Capture the cell that displays the provided text and extract its [X, Y] central coordinate. 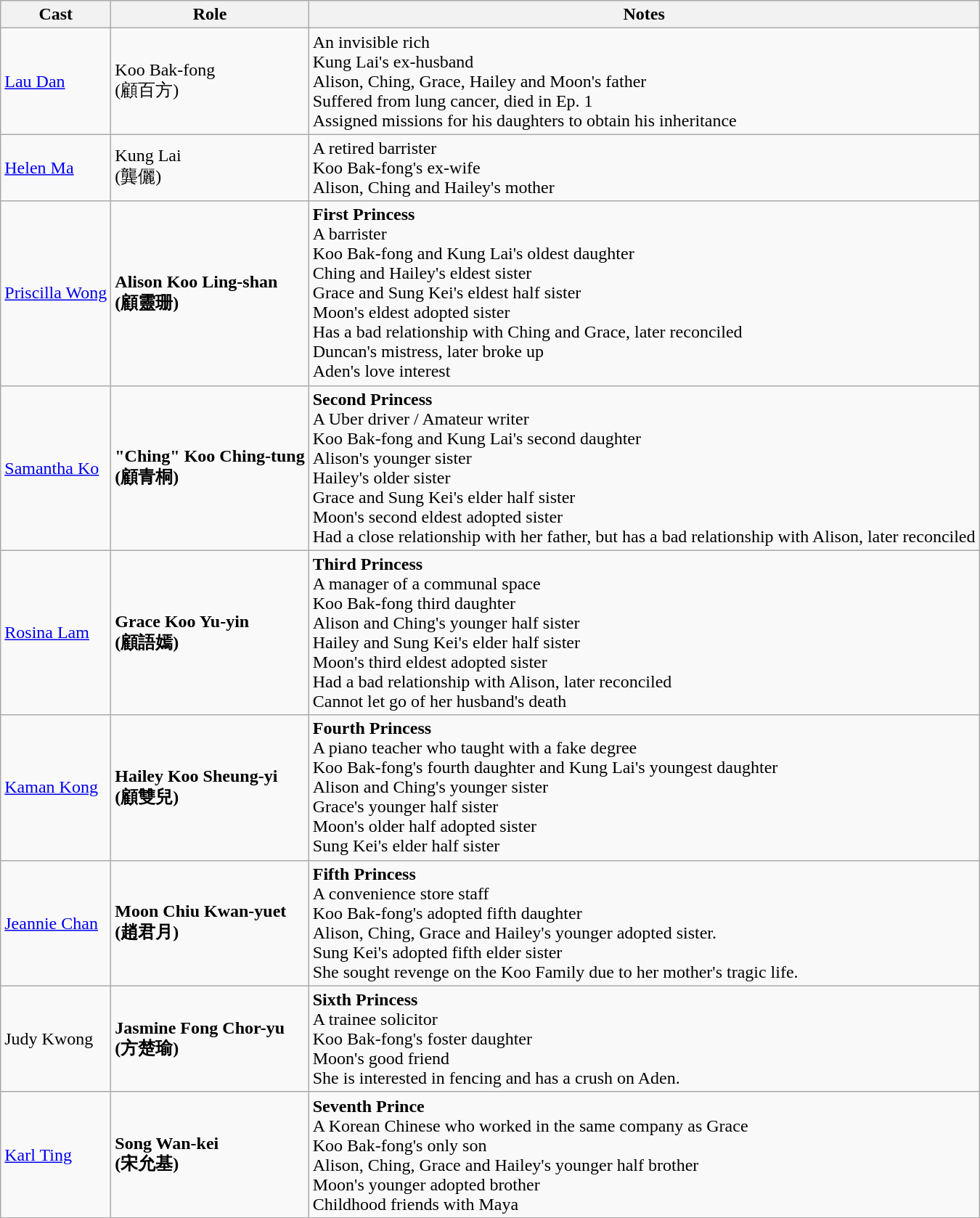
Jasmine Fong Chor-yu (方楚瑜) [210, 1039]
Lau Dan [56, 81]
Moon Chiu Kwan-yuet (趙君月) [210, 923]
Alison Koo Ling-shan (顧靈珊) [210, 293]
Kaman Kong [56, 788]
Role [210, 15]
Sixth Princess A trainee solicitor Koo Bak-fong's foster daughter Moon's good friend She is interested in fencing and has a crush on Aden. [644, 1039]
Karl Ting [56, 1154]
Samantha Ko [56, 467]
Hailey Koo Sheung-yi (顧雙兒) [210, 788]
Priscilla Wong [56, 293]
Jeannie Chan [56, 923]
Rosina Lam [56, 633]
Kung Lai (龔儷) [210, 168]
Grace Koo Yu-yin (顧語嫣) [210, 633]
Notes [644, 15]
Koo Bak-fong (顧百方) [210, 81]
Cast [56, 15]
"Ching" Koo Ching-tung (顧青桐) [210, 467]
Helen Ma [56, 168]
Song Wan-kei (宋允基) [210, 1154]
A retired barristerKoo Bak-fong's ex-wifeAlison, Ching and Hailey's mother [644, 168]
Judy Kwong [56, 1039]
